From the cell containing the given text, extract its center point as (X, Y) coordinate. 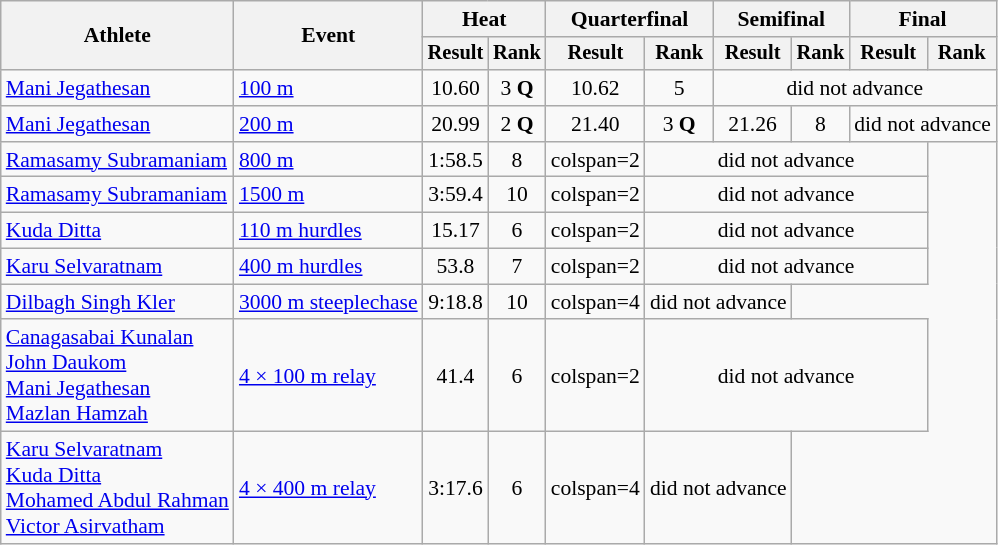
1500 m (328, 195)
1:58.5 (456, 160)
53.8 (456, 267)
4 × 100 m relay (328, 376)
Event (328, 36)
Karu SelvaratnamKuda DittaMohamed Abdul RahmanVictor Asirvatham (118, 488)
800 m (328, 160)
10.62 (596, 88)
3:59.4 (456, 195)
Quarterfinal (630, 19)
200 m (328, 124)
400 m hurdles (328, 267)
7 (517, 267)
3:17.6 (456, 488)
3000 m steeplechase (328, 302)
10.60 (456, 88)
Final (922, 19)
41.4 (456, 376)
21.40 (596, 124)
21.26 (752, 124)
15.17 (456, 231)
4 × 400 m relay (328, 488)
Semifinal (781, 19)
Canagasabai KunalanJohn DaukomMani JegathesanMazlan Hamzah (118, 376)
Dilbagh Singh Kler (118, 302)
2 Q (517, 124)
9:18.8 (456, 302)
Athlete (118, 36)
100 m (328, 88)
Karu Selvaratnam (118, 267)
Heat (484, 19)
110 m hurdles (328, 231)
5 (680, 88)
Kuda Ditta (118, 231)
20.99 (456, 124)
